Return [x, y] of the center of cell containing provided text 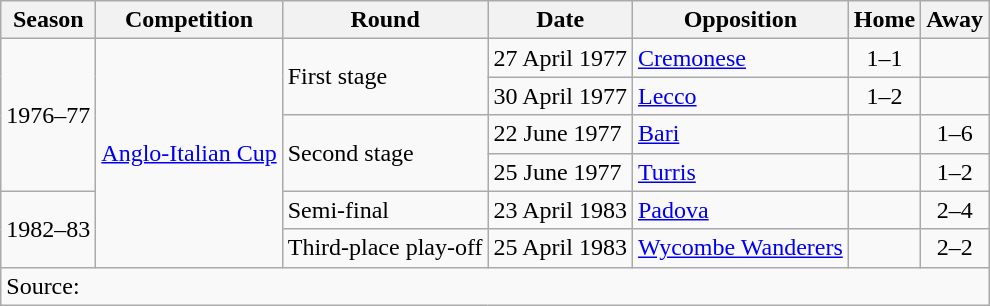
1–6 [955, 134]
Wycombe Wanderers [740, 248]
Second stage [385, 153]
25 April 1983 [560, 248]
2–2 [955, 248]
Semi-final [385, 210]
Away [955, 20]
Turris [740, 172]
Round [385, 20]
22 June 1977 [560, 134]
First stage [385, 77]
23 April 1983 [560, 210]
Source: [495, 286]
Anglo-Italian Cup [189, 153]
Competition [189, 20]
Lecco [740, 96]
Date [560, 20]
1982–83 [48, 229]
Season [48, 20]
Cremonese [740, 58]
27 April 1977 [560, 58]
Opposition [740, 20]
Home [884, 20]
Bari [740, 134]
1976–77 [48, 115]
1–1 [884, 58]
30 April 1977 [560, 96]
25 June 1977 [560, 172]
Padova [740, 210]
2–4 [955, 210]
Third-place play-off [385, 248]
